Scan for the cell matching the given text and deliver its (X, Y) coordinate at center. 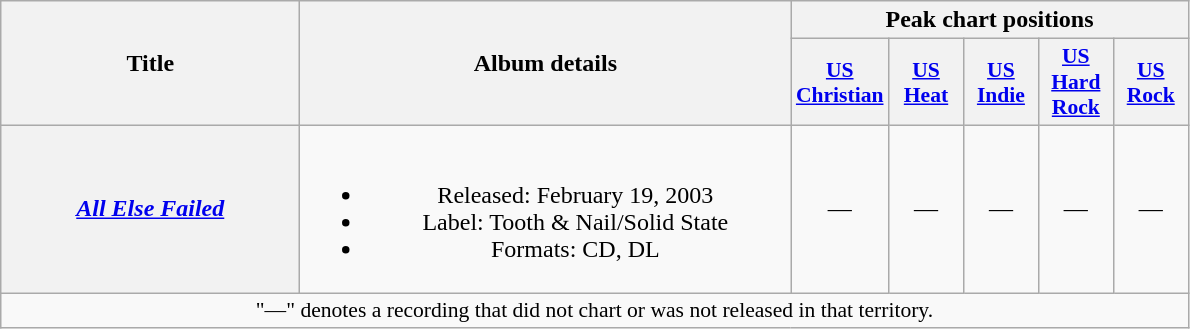
US Rock (1150, 82)
US Christian (840, 82)
Released: February 19, 2003Label: Tooth & Nail/Solid StateFormats: CD, DL (546, 208)
"—" denotes a recording that did not chart or was not released in that territory. (594, 310)
US Heat (926, 82)
US Hard Rock (1076, 82)
Album details (546, 64)
Title (150, 64)
All Else Failed (150, 208)
US Indie (1000, 82)
Peak chart positions (990, 20)
